Extract the (X, Y) coordinate from the center of the cell holding the provided text.  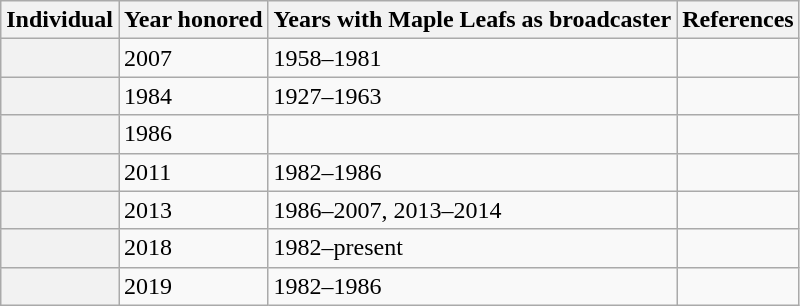
1927–1963 (472, 96)
Years with Maple Leafs as broadcaster (472, 20)
2013 (194, 210)
Year honored (194, 20)
2007 (194, 58)
1986 (194, 134)
1984 (194, 96)
1982–present (472, 248)
2019 (194, 286)
1958–1981 (472, 58)
Individual (60, 20)
2011 (194, 172)
2018 (194, 248)
1986–2007, 2013–2014 (472, 210)
References (738, 20)
